Provide the (x, y) coordinate of the cell's center where the given text is located.  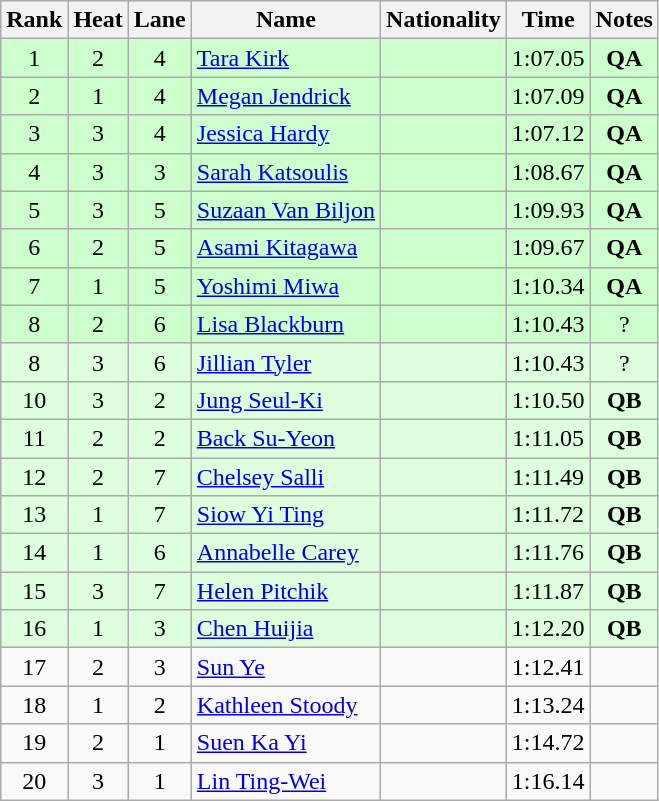
Chelsey Salli (286, 477)
1:11.49 (548, 477)
Notes (624, 20)
Jillian Tyler (286, 362)
1:11.05 (548, 438)
Jessica Hardy (286, 134)
1:13.24 (548, 705)
Suen Ka Yi (286, 743)
Lane (160, 20)
17 (34, 667)
1:07.12 (548, 134)
11 (34, 438)
Sarah Katsoulis (286, 172)
1:12.20 (548, 629)
Annabelle Carey (286, 553)
Sun Ye (286, 667)
Rank (34, 20)
1:07.05 (548, 58)
1:11.72 (548, 515)
Asami Kitagawa (286, 248)
Yoshimi Miwa (286, 286)
1:11.76 (548, 553)
Jung Seul-Ki (286, 400)
14 (34, 553)
Lisa Blackburn (286, 324)
Time (548, 20)
1:08.67 (548, 172)
1:09.67 (548, 248)
Chen Huijia (286, 629)
20 (34, 781)
1:16.14 (548, 781)
13 (34, 515)
Helen Pitchik (286, 591)
Lin Ting-Wei (286, 781)
Name (286, 20)
1:07.09 (548, 96)
Suzaan Van Biljon (286, 210)
1:10.50 (548, 400)
19 (34, 743)
Nationality (444, 20)
1:14.72 (548, 743)
12 (34, 477)
18 (34, 705)
Megan Jendrick (286, 96)
Siow Yi Ting (286, 515)
Heat (98, 20)
1:11.87 (548, 591)
Tara Kirk (286, 58)
16 (34, 629)
1:10.34 (548, 286)
Back Su-Yeon (286, 438)
10 (34, 400)
Kathleen Stoody (286, 705)
1:12.41 (548, 667)
15 (34, 591)
1:09.93 (548, 210)
